Capture the cell that displays the provided text and extract its [x, y] central coordinate. 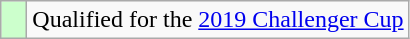
Qualified for the 2019 Challenger Cup [218, 20]
